Search for the cell housing the specified text and yield its (X, Y) center coordinate. 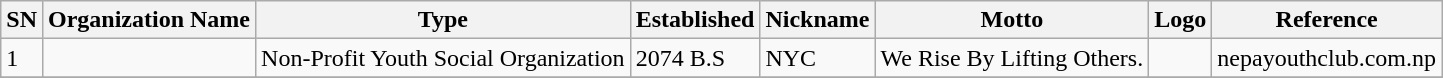
Logo (1180, 20)
Nickname (818, 20)
nepayouthclub.com.np (1327, 58)
Organization Name (148, 20)
Non-Profit Youth Social Organization (444, 58)
1 (22, 58)
SN (22, 20)
We Rise By Lifting Others. (1012, 58)
NYC (818, 58)
Type (444, 20)
Motto (1012, 20)
2074 B.S (695, 58)
Established (695, 20)
Reference (1327, 20)
